Scan for the cell matching the given text and deliver its [x, y] coordinate at center. 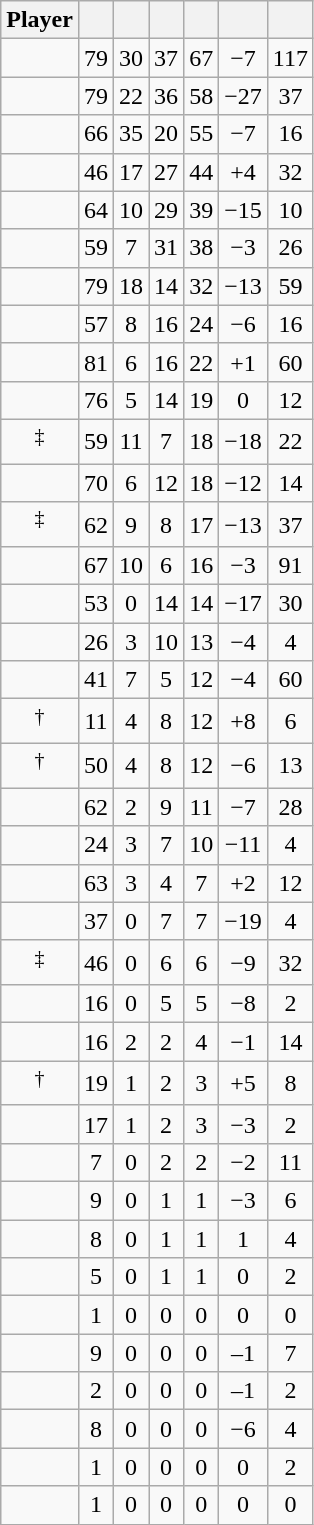
Player [40, 20]
57 [96, 324]
20 [166, 134]
58 [202, 96]
−18 [244, 442]
+8 [244, 722]
81 [96, 362]
−1 [244, 1042]
53 [96, 604]
−12 [244, 483]
+2 [244, 883]
44 [202, 172]
−27 [244, 96]
31 [166, 248]
66 [96, 134]
−19 [244, 921]
28 [290, 807]
91 [290, 566]
29 [166, 210]
+4 [244, 172]
+5 [244, 1084]
41 [96, 680]
55 [202, 134]
39 [202, 210]
+1 [244, 362]
27 [166, 172]
70 [96, 483]
64 [96, 210]
−2 [244, 1163]
50 [96, 766]
−8 [244, 1004]
63 [96, 883]
38 [202, 248]
−17 [244, 604]
36 [166, 96]
35 [132, 134]
117 [290, 58]
−11 [244, 845]
−9 [244, 962]
−15 [244, 210]
76 [96, 400]
